Extract the [x, y] coordinate from the center of the cell holding the provided text.  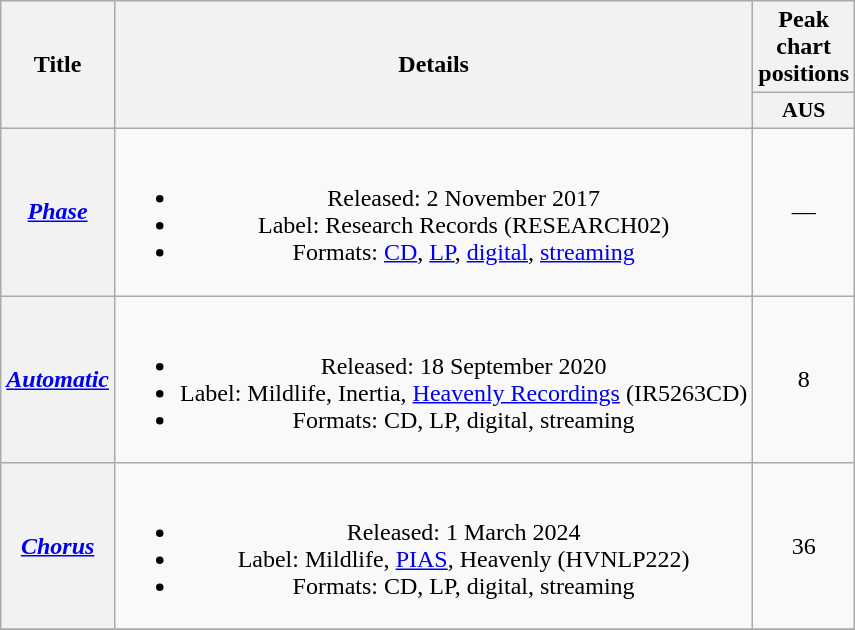
AUS [804, 111]
Automatic [58, 380]
Released: 18 September 2020Label: Mildlife, Inertia, Heavenly Recordings (IR5263CD)Formats: CD, LP, digital, streaming [433, 380]
Peak chart positions [804, 47]
Phase [58, 212]
36 [804, 546]
Title [58, 65]
— [804, 212]
Released: 2 November 2017Label: Research Records (RESEARCH02)Formats: CD, LP, digital, streaming [433, 212]
Released: 1 March 2024Label: Mildlife, PIAS, Heavenly (HVNLP222)Formats: CD, LP, digital, streaming [433, 546]
Chorus [58, 546]
Details [433, 65]
8 [804, 380]
